Detect which cell encompasses the target text, then output its [x, y] center coordinate. 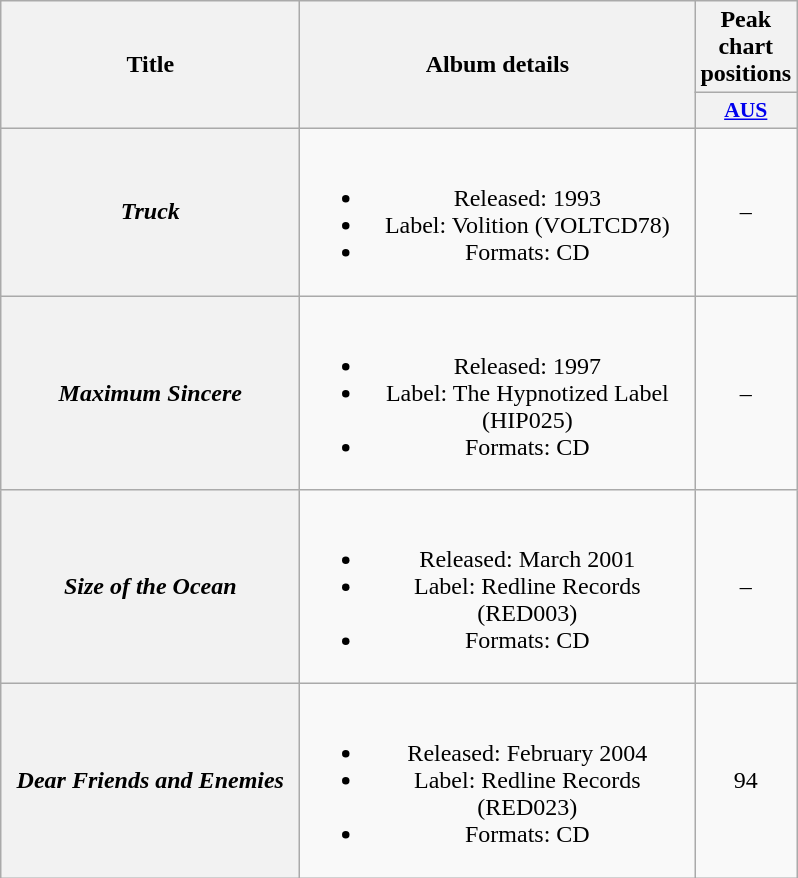
Released: 1993Label: Volition (VOLTCD78)Formats: CD [498, 212]
Released: March 2001Label: Redline Records (RED003)Formats: CD [498, 587]
Size of the Ocean [150, 587]
Peak chart positions [746, 47]
Dear Friends and Enemies [150, 781]
AUS [746, 111]
Truck [150, 212]
Maximum Sincere [150, 393]
Title [150, 65]
94 [746, 781]
Album details [498, 65]
Released: February 2004Label: Redline Records (RED023)Formats: CD [498, 781]
Released: 1997Label: The Hypnotized Label (HIP025)Formats: CD [498, 393]
